Scan for the cell matching the given text and deliver its [x, y] coordinate at center. 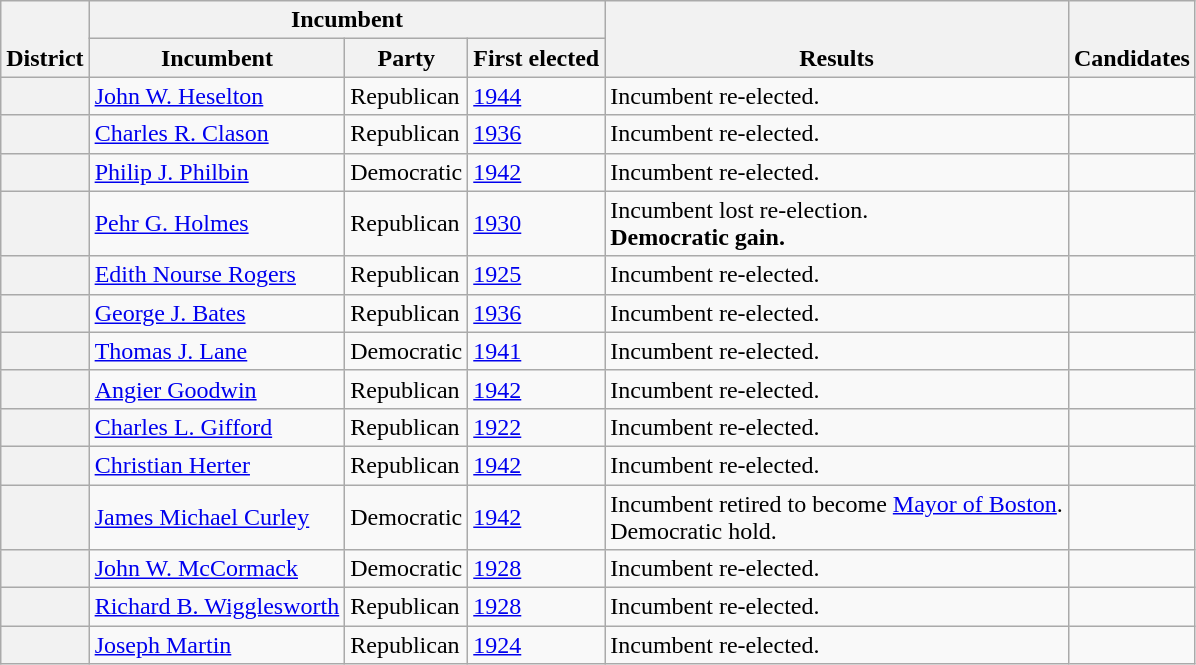
James Michael Curley [217, 516]
1930 [536, 224]
Charles L. Gifford [217, 427]
District [45, 39]
George J. Bates [217, 313]
1924 [536, 645]
Thomas J. Lane [217, 351]
Edith Nourse Rogers [217, 275]
Pehr G. Holmes [217, 224]
Incumbent lost re-election.Democratic gain. [837, 224]
Results [837, 39]
Richard B. Wigglesworth [217, 607]
John W. McCormack [217, 569]
1941 [536, 351]
Christian Herter [217, 465]
1925 [536, 275]
1922 [536, 427]
Joseph Martin [217, 645]
1944 [536, 96]
John W. Heselton [217, 96]
First elected [536, 58]
Charles R. Clason [217, 134]
Incumbent retired to become Mayor of Boston.Democratic hold. [837, 516]
Angier Goodwin [217, 389]
Party [406, 58]
Candidates [1132, 39]
Philip J. Philbin [217, 172]
